Extract the [x, y] coordinate from the center of the cell holding the provided text.  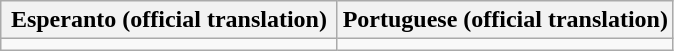
Portuguese (official translation) [505, 20]
Esperanto (official translation) [169, 20]
